Locate the cell with the specified text and output its (X, Y) center coordinate. 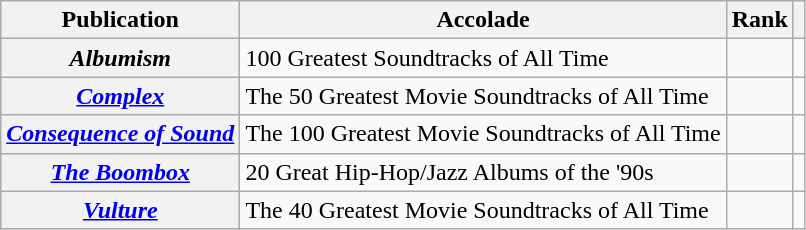
Accolade (483, 20)
Publication (120, 20)
The 40 Greatest Movie Soundtracks of All Time (483, 210)
100 Greatest Soundtracks of All Time (483, 58)
The 50 Greatest Movie Soundtracks of All Time (483, 96)
Vulture (120, 210)
The 100 Greatest Movie Soundtracks of All Time (483, 134)
Consequence of Sound (120, 134)
The Boombox (120, 172)
Rank (760, 20)
Complex (120, 96)
20 Great Hip-Hop/Jazz Albums of the '90s (483, 172)
Albumism (120, 58)
